Return [X, Y] of the center of cell containing provided text 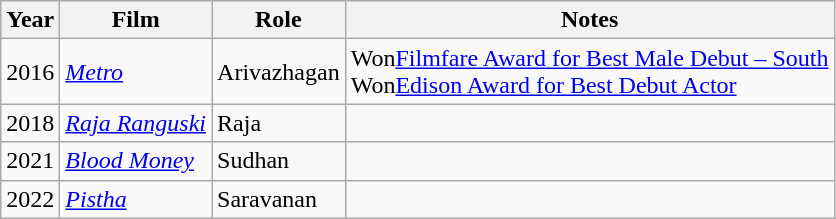
Raja Ranguski [136, 123]
Notes [590, 20]
Pistha [136, 199]
Sudhan [279, 161]
2018 [30, 123]
Raja [279, 123]
Year [30, 20]
2021 [30, 161]
Blood Money [136, 161]
Arivazhagan [279, 72]
Saravanan [279, 199]
WonFilmfare Award for Best Male Debut – SouthWonEdison Award for Best Debut Actor [590, 72]
2016 [30, 72]
2022 [30, 199]
Metro [136, 72]
Film [136, 20]
Role [279, 20]
